Search for the cell housing the specified text and yield its (X, Y) center coordinate. 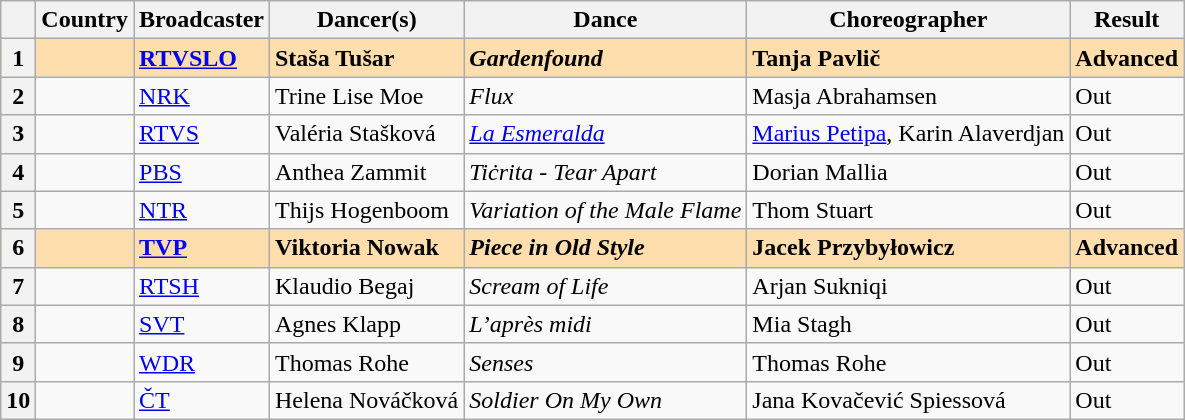
Tanja Pavlič (908, 58)
Arjan Sukniqi (908, 286)
Helena Nováčková (366, 400)
Dorian Mallia (908, 172)
5 (18, 210)
Dance (606, 20)
SVT (202, 324)
Tiċrita - Tear Apart (606, 172)
PBS (202, 172)
Scream of Life (606, 286)
Dancer(s) (366, 20)
Thijs Hogenboom (366, 210)
Broadcaster (202, 20)
Gardenfound (606, 58)
Thom Stuart (908, 210)
Viktoria Nowak (366, 248)
Soldier On My Own (606, 400)
RTVSLO (202, 58)
8 (18, 324)
Marius Petipa, Karin Alaverdjan (908, 134)
Flux (606, 96)
Result (1127, 20)
WDR (202, 362)
2 (18, 96)
Valéria Stašková (366, 134)
ČT (202, 400)
Senses (606, 362)
RTVS (202, 134)
NTR (202, 210)
RTSH (202, 286)
10 (18, 400)
4 (18, 172)
La Esmeralda (606, 134)
Staša Tušar (366, 58)
NRK (202, 96)
Country (85, 20)
1 (18, 58)
TVP (202, 248)
L’après midi (606, 324)
Jana Kovačević Spiessová (908, 400)
Anthea Zammit (366, 172)
Klaudio Begaj (366, 286)
Variation of the Male Flame (606, 210)
6 (18, 248)
9 (18, 362)
3 (18, 134)
Jacek Przybyłowicz (908, 248)
Trine Lise Moe (366, 96)
Choreographer (908, 20)
Piece in Old Style (606, 248)
Mia Stagh (908, 324)
Masja Abrahamsen (908, 96)
7 (18, 286)
Agnes Klapp (366, 324)
